Return [x, y] of the center of cell containing provided text 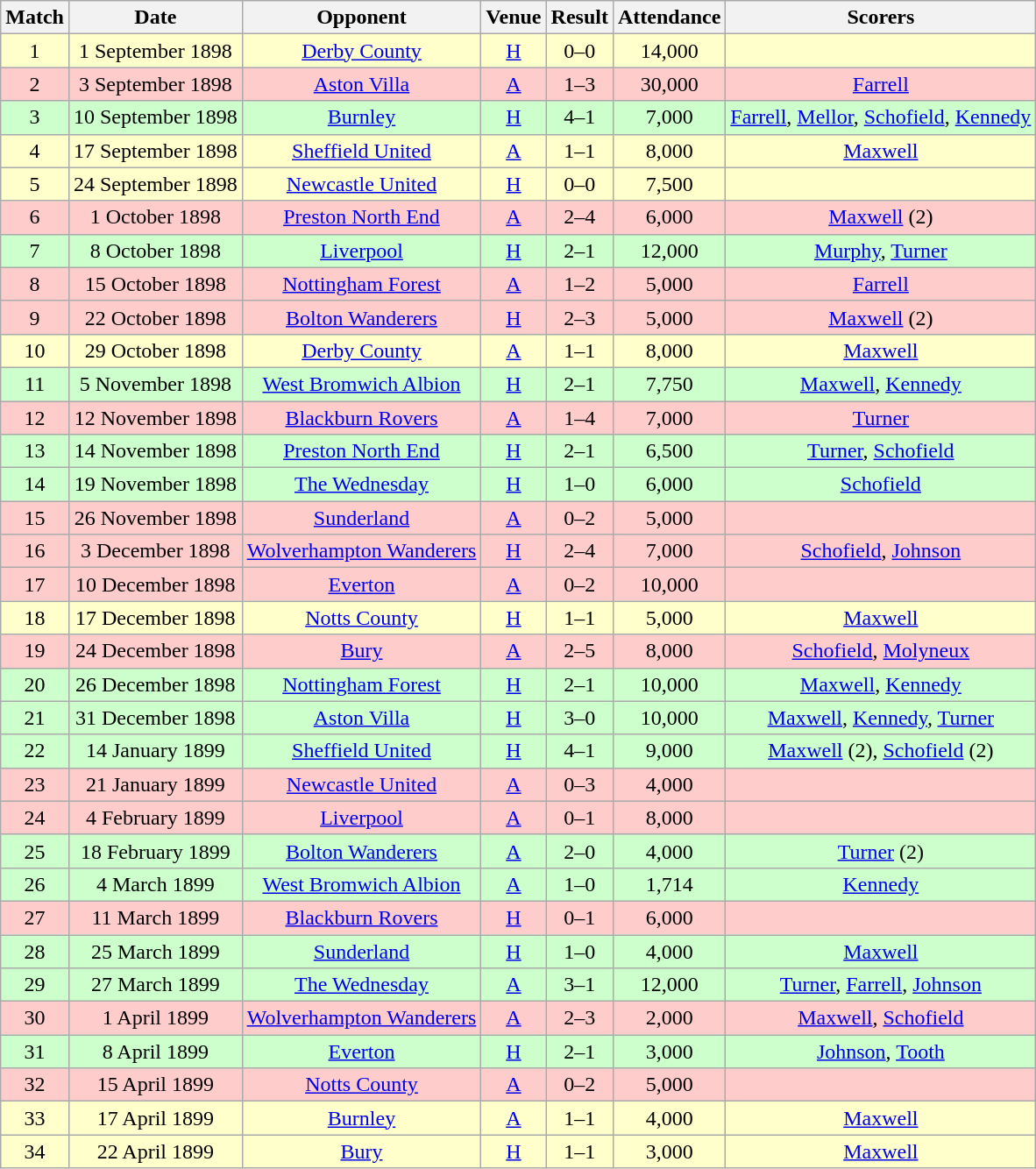
33 [35, 1118]
27 March 1899 [155, 985]
Scorers [881, 18]
17 April 1899 [155, 1118]
10 [35, 351]
Maxwell (2), Schofield (2) [881, 751]
22 October 1898 [155, 317]
Farrell, Mellor, Schofield, Kennedy [881, 117]
29 October 1898 [155, 351]
14 [35, 485]
32 [35, 1085]
Turner, Farrell, Johnson [881, 985]
10 September 1898 [155, 117]
2–0 [579, 851]
15 October 1898 [155, 284]
8 April 1899 [155, 1052]
Venue [514, 18]
Turner, Schofield [881, 451]
21 [35, 718]
10 December 1898 [155, 584]
Schofield, Johnson [881, 551]
8 October 1898 [155, 251]
17 September 1898 [155, 151]
0–3 [579, 784]
3 September 1898 [155, 84]
Maxwell, Schofield [881, 1018]
Date [155, 18]
2,000 [669, 1018]
25 March 1899 [155, 951]
16 [35, 551]
1–3 [579, 84]
4 [35, 151]
5 November 1898 [155, 384]
3–0 [579, 718]
14 January 1899 [155, 751]
24 December 1898 [155, 651]
Result [579, 18]
15 April 1899 [155, 1085]
Maxwell, Kennedy, Turner [881, 718]
22 April 1899 [155, 1151]
Schofield [881, 485]
4 February 1899 [155, 818]
19 November 1898 [155, 485]
31 December 1898 [155, 718]
26 [35, 884]
21 January 1899 [155, 784]
28 [35, 951]
15 [35, 518]
29 [35, 985]
1 [35, 51]
22 [35, 751]
Johnson, Tooth [881, 1052]
8 [35, 284]
Match [35, 18]
31 [35, 1052]
11 March 1899 [155, 917]
9 [35, 317]
20 [35, 684]
12 November 1898 [155, 418]
26 December 1898 [155, 684]
Attendance [669, 18]
4 March 1899 [155, 884]
5 [35, 184]
25 [35, 851]
Opponent [361, 18]
2 [35, 84]
30,000 [669, 84]
9,000 [669, 751]
Turner [881, 418]
14 November 1898 [155, 451]
27 [35, 917]
23 [35, 784]
7,750 [669, 384]
1,714 [669, 884]
26 November 1898 [155, 518]
2–5 [579, 651]
17 [35, 584]
30 [35, 1018]
3 December 1898 [155, 551]
1–2 [579, 284]
18 [35, 618]
11 [35, 384]
34 [35, 1151]
14,000 [669, 51]
Murphy, Turner [881, 251]
Schofield, Molyneux [881, 651]
18 February 1899 [155, 851]
7 [35, 251]
3 [35, 117]
17 December 1898 [155, 618]
6 [35, 217]
3–1 [579, 985]
1 September 1898 [155, 51]
13 [35, 451]
1 April 1899 [155, 1018]
12 [35, 418]
24 [35, 818]
6,500 [669, 451]
24 September 1898 [155, 184]
1–4 [579, 418]
7,500 [669, 184]
Turner (2) [881, 851]
1 October 1898 [155, 217]
Kennedy [881, 884]
19 [35, 651]
